Search for the cell housing the specified text and yield its [X, Y] center coordinate. 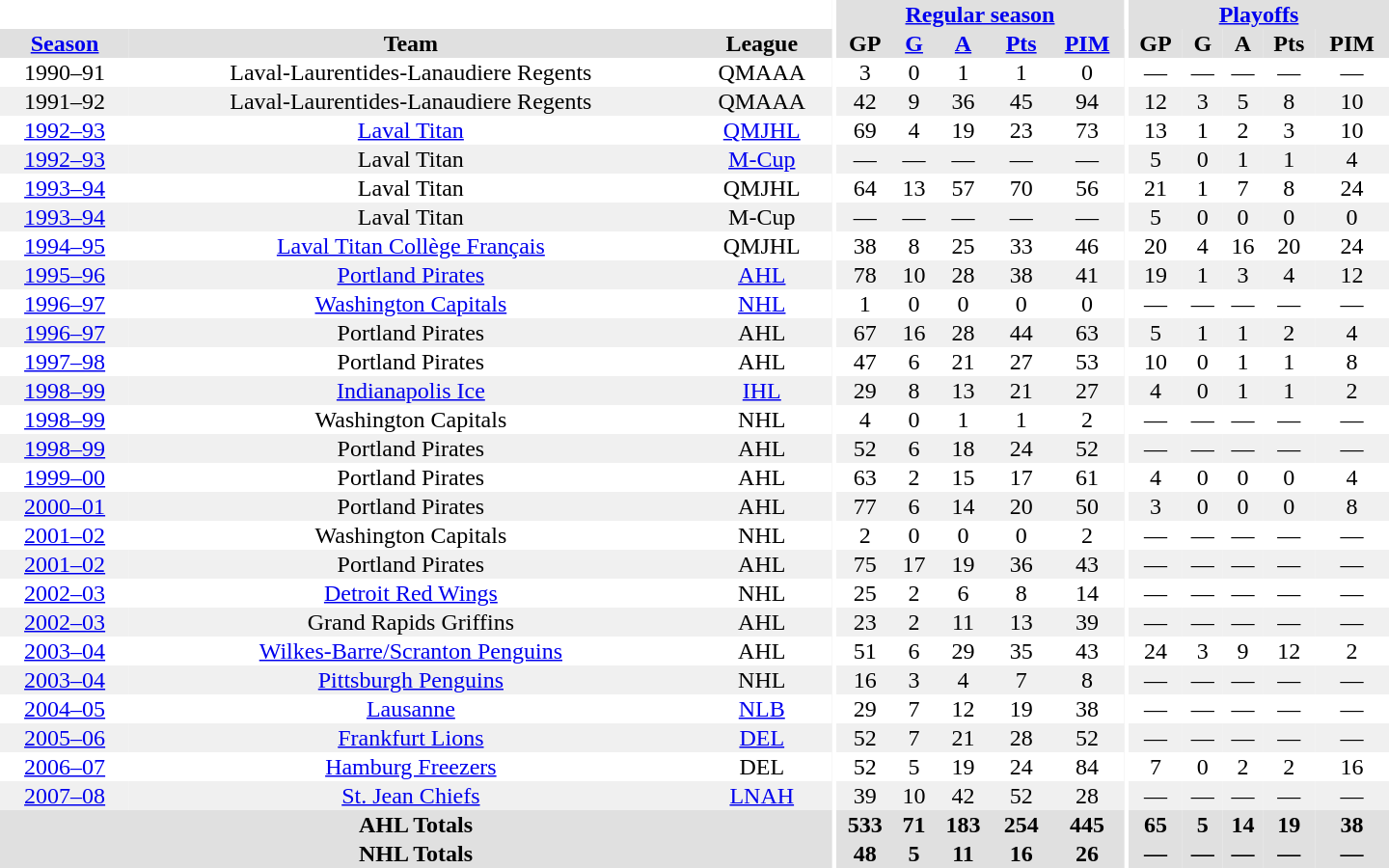
Wilkes-Barre/Scranton Penguins [411, 651]
Indianapolis Ice [411, 391]
61 [1088, 477]
70 [1021, 188]
Frankfurt Lions [411, 738]
46 [1088, 246]
St. Jean Chiefs [411, 796]
51 [865, 651]
56 [1088, 188]
AHL Totals [416, 825]
Playoffs [1259, 14]
45 [1021, 101]
84 [1088, 767]
League [762, 43]
IHL [762, 391]
44 [1021, 333]
1999–00 [65, 477]
445 [1088, 825]
1995–96 [65, 275]
73 [1088, 130]
50 [1088, 506]
69 [865, 130]
1990–91 [65, 72]
77 [865, 506]
183 [963, 825]
Laval Titan Collège Français [411, 246]
41 [1088, 275]
64 [865, 188]
Pittsburgh Penguins [411, 680]
1997–98 [65, 362]
1991–92 [65, 101]
57 [963, 188]
26 [1088, 854]
NLB [762, 709]
2006–07 [65, 767]
Regular season [980, 14]
53 [1088, 362]
1994–95 [65, 246]
48 [865, 854]
Lausanne [411, 709]
67 [865, 333]
2004–05 [65, 709]
2007–08 [65, 796]
Detroit Red Wings [411, 593]
533 [865, 825]
2005–06 [65, 738]
75 [865, 564]
NHL Totals [416, 854]
Team [411, 43]
71 [914, 825]
18 [963, 448]
78 [865, 275]
33 [1021, 246]
94 [1088, 101]
254 [1021, 825]
Season [65, 43]
LNAH [762, 796]
47 [865, 362]
Grand Rapids Griffins [411, 622]
15 [963, 477]
65 [1156, 825]
35 [1021, 651]
Hamburg Freezers [411, 767]
2000–01 [65, 506]
